Pinpoint the cell where the given text exists, returning its [x, y] midpoint coordinate. 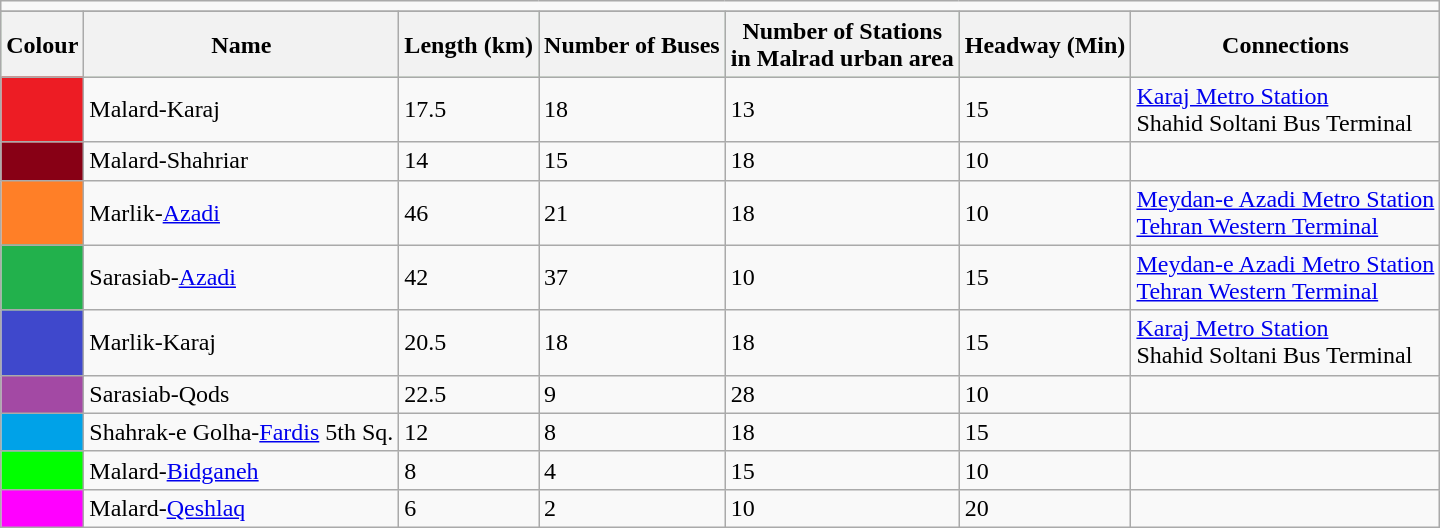
28 [842, 394]
Name [242, 44]
21 [632, 212]
Length (km) [469, 44]
Marlik-Azadi [242, 212]
37 [632, 278]
Number of Stationsin Malrad urban area [842, 44]
Sarasiab-Azadi [242, 278]
13 [842, 110]
Malard-Bidganeh [242, 470]
20.5 [469, 342]
Number of Buses [632, 44]
Marlik-Karaj [242, 342]
Sarasiab-Qods [242, 394]
12 [469, 432]
20 [1045, 508]
Shahrak-e Golha-Fardis 5th Sq. [242, 432]
17.5 [469, 110]
2 [632, 508]
14 [469, 161]
42 [469, 278]
46 [469, 212]
Malard-Karaj [242, 110]
Colour [42, 44]
Headway (Min) [1045, 44]
22.5 [469, 394]
4 [632, 470]
6 [469, 508]
Connections [1286, 44]
Malard-Shahriar [242, 161]
Malard-Qeshlaq [242, 508]
9 [632, 394]
